Scan for the cell matching the given text and deliver its [x, y] coordinate at center. 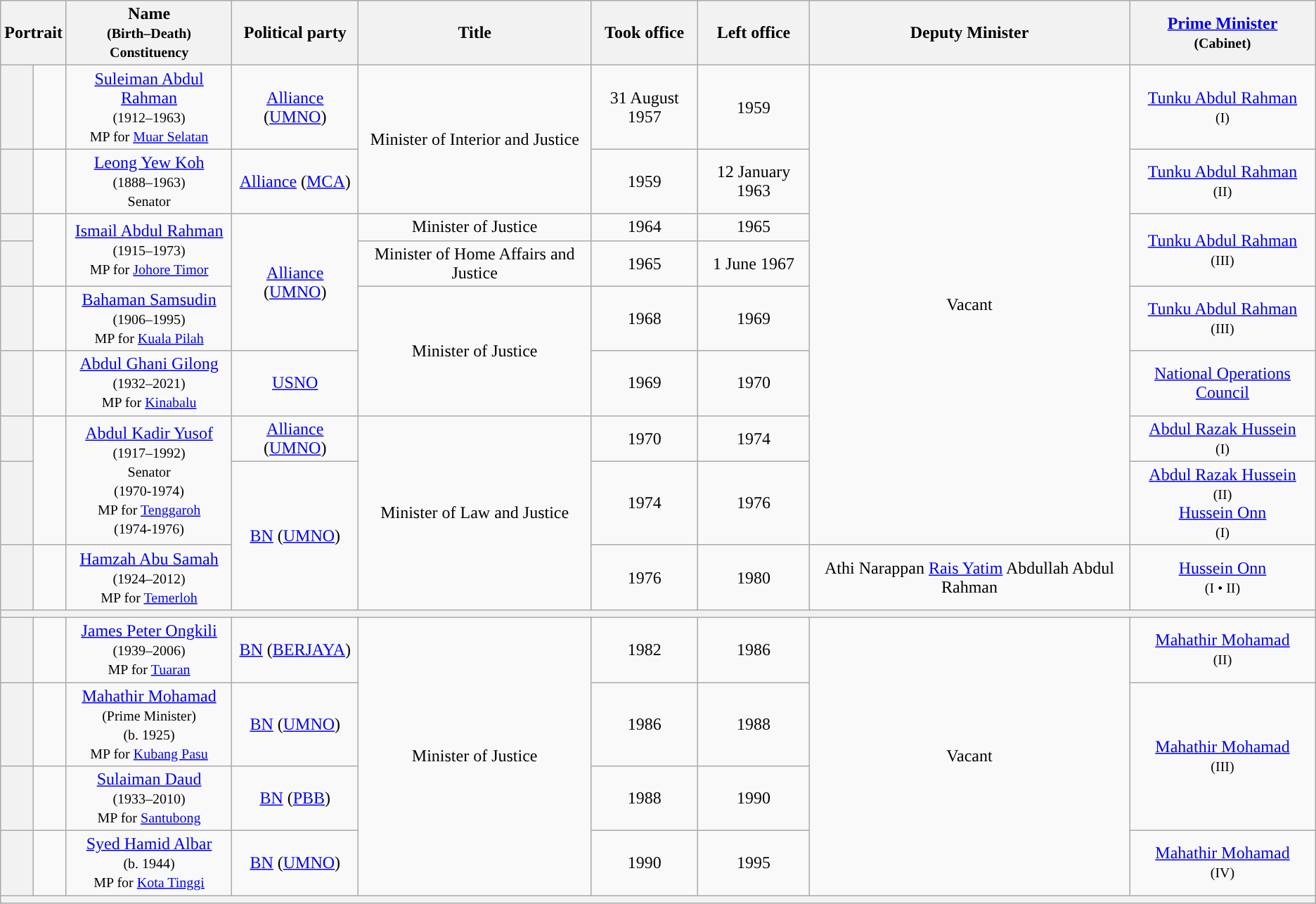
Mahathir Mohamad(IV) [1223, 863]
Title [475, 33]
Mahathir Mohamad(Prime Minister) (b. 1925)MP for Kubang Pasu [149, 724]
Abdul Ghani Gilong(1932–2021)MP for Kinabalu [149, 383]
12 January 1963 [754, 181]
1982 [645, 650]
Syed Hamid Albar(b. 1944)MP for Kota Tinggi [149, 863]
1968 [645, 318]
James Peter Ongkili(1939–2006)MP for Tuaran [149, 650]
Tunku Abdul Rahman(II) [1223, 181]
Athi Narappan Rais Yatim Abdullah Abdul Rahman [969, 577]
Prime Minister(Cabinet) [1223, 33]
Name(Birth–Death)Constituency [149, 33]
Minister of Home Affairs and Justice [475, 263]
BN (BERJAYA) [295, 650]
Sulaiman Daud(1933–2010)MP for Santubong [149, 799]
Took office [645, 33]
Deputy Minister [969, 33]
1964 [645, 227]
Left office [754, 33]
Mahathir Mohamad(III) [1223, 756]
Abdul Razak Hussein(I) [1223, 439]
31 August 1957 [645, 107]
Mahathir Mohamad(II) [1223, 650]
Abdul Kadir Yusof(1917–1992)Senator (1970-1974) MP for Tenggaroh (1974-1976) [149, 480]
Suleiman Abdul Rahman(1912–1963)MP for Muar Selatan [149, 107]
1 June 1967 [754, 263]
Leong Yew Koh(1888–1963)Senator [149, 181]
Political party [295, 33]
Hamzah Abu Samah(1924–2012)MP for Temerloh [149, 577]
Bahaman Samsudin(1906–1995)MP for Kuala Pilah [149, 318]
Alliance (MCA) [295, 181]
Minister of Interior and Justice [475, 139]
Ismail Abdul Rahman(1915–1973)MP for Johore Timor [149, 250]
1980 [754, 577]
National Operations Council [1223, 383]
Tunku Abdul Rahman(I) [1223, 107]
Hussein Onn(I • II) [1223, 577]
1995 [754, 863]
Abdul Razak Hussein(II)Hussein Onn(I) [1223, 503]
USNO [295, 383]
Minister of Law and Justice [475, 512]
BN (PBB) [295, 799]
Portrait [34, 33]
